Identify which cell holds the provided text, then report its [X, Y] central coordinate. 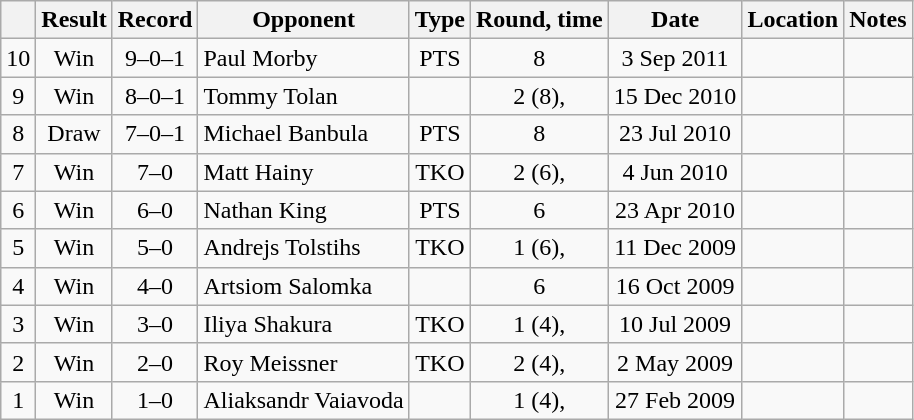
Opponent [304, 20]
Aliaksandr Vaiavoda [304, 400]
23 Apr 2010 [675, 210]
6–0 [155, 210]
Notes [878, 20]
2 (4), [539, 362]
27 Feb 2009 [675, 400]
3–0 [155, 324]
10 [18, 58]
16 Oct 2009 [675, 286]
5 [18, 248]
4–0 [155, 286]
Roy Meissner [304, 362]
7–0–1 [155, 134]
Artsiom Salomka [304, 286]
8–0–1 [155, 96]
2 May 2009 [675, 362]
4 Jun 2010 [675, 172]
5–0 [155, 248]
1–0 [155, 400]
Iliya Shakura [304, 324]
Andrejs Tolstihs [304, 248]
Result [74, 20]
2 (8), [539, 96]
Michael Banbula [304, 134]
1 (6), [539, 248]
9 [18, 96]
2 [18, 362]
7–0 [155, 172]
Type [440, 20]
2 (6), [539, 172]
Record [155, 20]
Round, time [539, 20]
1 [18, 400]
Nathan King [304, 210]
Draw [74, 134]
3 [18, 324]
Matt Hainy [304, 172]
15 Dec 2010 [675, 96]
Date [675, 20]
4 [18, 286]
2–0 [155, 362]
10 Jul 2009 [675, 324]
Location [793, 20]
11 Dec 2009 [675, 248]
Paul Morby [304, 58]
23 Jul 2010 [675, 134]
7 [18, 172]
3 Sep 2011 [675, 58]
Tommy Tolan [304, 96]
9–0–1 [155, 58]
